Return [x, y] of the center of cell containing provided text 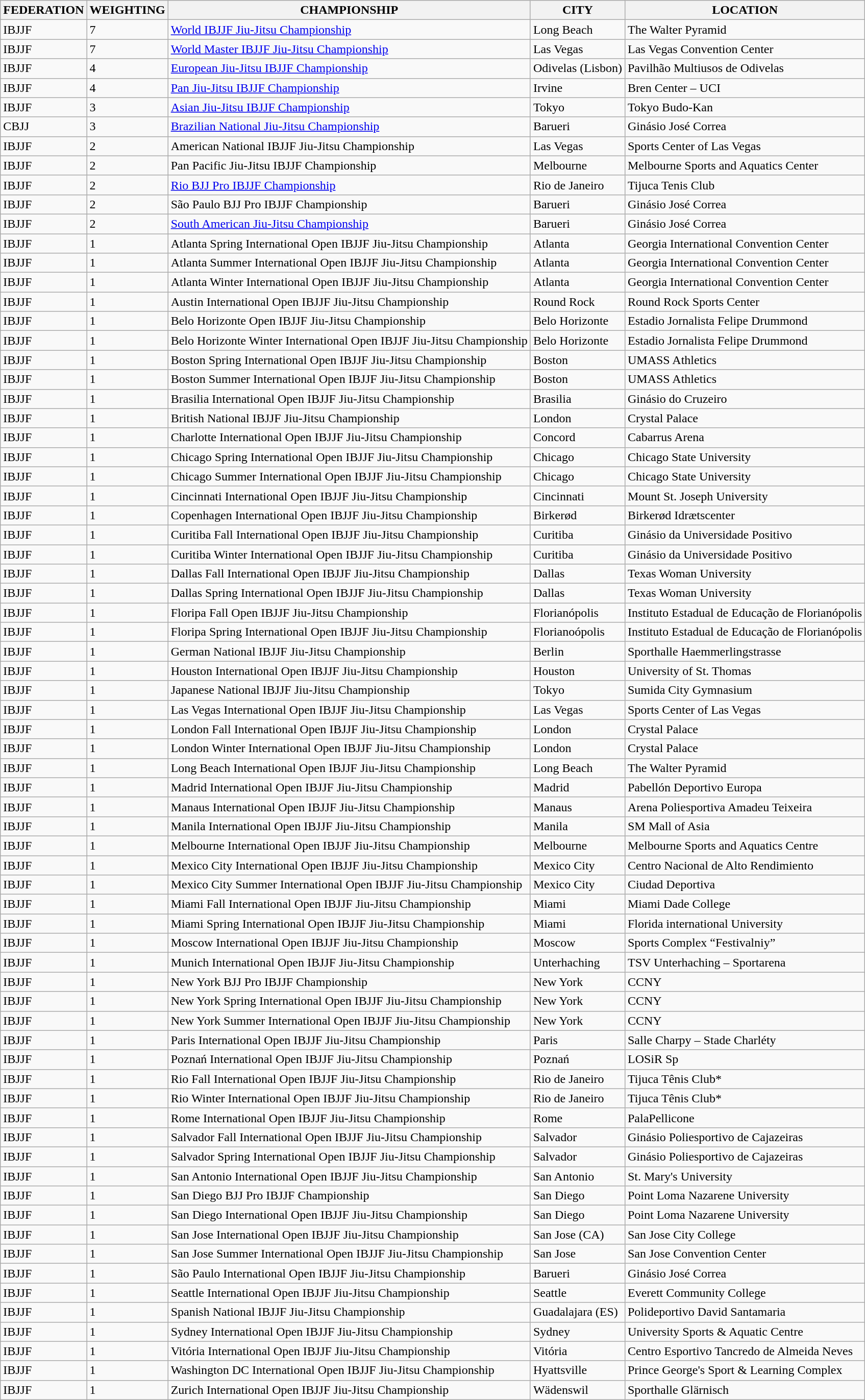
Madrid [578, 787]
Floripa Fall Open IBJJF Jiu-Jitsu Championship [349, 613]
San Diego BJJ Pro IBJJF Championship [349, 1196]
Moscow [578, 943]
Atlanta Summer International Open IBJJF Jiu-Jitsu Championship [349, 263]
Brazilian National Jiu-Jitsu Championship [349, 127]
Guadalajara (ES) [578, 1312]
Mexico City Summer International Open IBJJF Jiu-Jitsu Championship [349, 885]
Concord [578, 438]
Hyattsville [578, 1370]
European Jiu-Jitsu IBJJF Championship [349, 68]
Pan Pacific Jiu-Jitsu IBJJF Championship [349, 165]
São Paulo BJJ Pro IBJJF Championship [349, 204]
San Jose [578, 1254]
Japanese National IBJJF Jiu-Jitsu Championship [349, 690]
Birkerød Idrætscenter [745, 515]
Salvador Fall International Open IBJJF Jiu-Jitsu Championship [349, 1137]
Chicago Summer International Open IBJJF Jiu-Jitsu Championship [349, 476]
Sporthalle Haemmerlingstrasse [745, 651]
Seattle [578, 1293]
San Jose Convention Center [745, 1254]
Las Vegas International Open IBJJF Jiu-Jitsu Championship [349, 710]
SM Mall of Asia [745, 826]
Manila International Open IBJJF Jiu-Jitsu Championship [349, 826]
Mount St. Joseph University [745, 496]
Washington DC International Open IBJJF Jiu-Jitsu Championship [349, 1370]
Manaus International Open IBJJF Jiu-Jitsu Championship [349, 807]
World IBJJF Jiu-Jitsu Championship [349, 30]
American National IBJJF Jiu-Jitsu Championship [349, 146]
Curitiba Winter International Open IBJJF Jiu-Jitsu Championship [349, 554]
Pan Jiu-Jitsu IBJJF Championship [349, 88]
São Paulo International Open IBJJF Jiu-Jitsu Championship [349, 1273]
Everett Community College [745, 1293]
Round Rock [578, 302]
Irvine [578, 88]
New York Summer International Open IBJJF Jiu-Jitsu Championship [349, 1021]
Brasilia [578, 399]
Dallas Fall International Open IBJJF Jiu-Jitsu Championship [349, 574]
Curitiba Fall International Open IBJJF Jiu-Jitsu Championship [349, 535]
Polideportivo David Santamaria [745, 1312]
University of St. Thomas [745, 671]
San Jose City College [745, 1235]
Rio BJJ Pro IBJJF Championship [349, 185]
Asian Jiu-Jitsu IBJJF Championship [349, 107]
Pabellón Deportivo Europa [745, 787]
Salvador Spring International Open IBJJF Jiu-Jitsu Championship [349, 1156]
San Antonio [578, 1176]
Cincinnati International Open IBJJF Jiu-Jitsu Championship [349, 496]
CITY [578, 10]
Brasilia International Open IBJJF Jiu-Jitsu Championship [349, 399]
Florida international University [745, 924]
Birkerød [578, 515]
Ciudad Deportiva [745, 885]
Sydney International Open IBJJF Jiu-Jitsu Championship [349, 1332]
Bren Center – UCI [745, 88]
Arena Poliesportiva Amadeu Teixeira [745, 807]
Manaus [578, 807]
San Diego International Open IBJJF Jiu-Jitsu Championship [349, 1215]
Rome International Open IBJJF Jiu-Jitsu Championship [349, 1118]
Charlotte International Open IBJJF Jiu-Jitsu Championship [349, 438]
Miami Spring International Open IBJJF Jiu-Jitsu Championship [349, 924]
Sports Complex “Festivalniy” [745, 943]
LOCATION [745, 10]
Zurich International Open IBJJF Jiu-Jitsu Championship [349, 1390]
San Jose (CA) [578, 1235]
Chicago Spring International Open IBJJF Jiu-Jitsu Championship [349, 457]
Berlin [578, 651]
Mexico City International Open IBJJF Jiu-Jitsu Championship [349, 865]
Spanish National IBJJF Jiu-Jitsu Championship [349, 1312]
Munich International Open IBJJF Jiu-Jitsu Championship [349, 962]
Melbourne Sports and Aquatics Centre [745, 846]
Dallas Spring International Open IBJJF Jiu-Jitsu Championship [349, 593]
Manila [578, 826]
London Fall International Open IBJJF Jiu-Jitsu Championship [349, 729]
Florianoópolis [578, 632]
Paris [578, 1040]
Miami Dade College [745, 904]
Poznań [578, 1059]
Belo Horizonte Winter International Open IBJJF Jiu-Jitsu Championship [349, 341]
Atlanta Spring International Open IBJJF Jiu-Jitsu Championship [349, 244]
Prince George's Sport & Learning Complex [745, 1370]
Houston [578, 671]
San Jose Summer International Open IBJJF Jiu-Jitsu Championship [349, 1254]
Ginásio do Cruzeiro [745, 399]
Tokyo Budo-Kan [745, 107]
South American Jiu-Jitsu Championship [349, 224]
Melbourne International Open IBJJF Jiu-Jitsu Championship [349, 846]
Unterhaching [578, 962]
Las Vegas Convention Center [745, 49]
Wädenswil [578, 1390]
Copenhagen International Open IBJJF Jiu-Jitsu Championship [349, 515]
Poznań International Open IBJJF Jiu-Jitsu Championship [349, 1059]
Sporthalle Glärnisch [745, 1390]
LOSiR Sp [745, 1059]
Miami Fall International Open IBJJF Jiu-Jitsu Championship [349, 904]
Atlanta Winter International Open IBJJF Jiu-Jitsu Championship [349, 282]
Rio Winter International Open IBJJF Jiu-Jitsu Championship [349, 1098]
Vitória International Open IBJJF Jiu-Jitsu Championship [349, 1351]
Centro Nacional de Alto Rendimiento [745, 865]
New York BJJ Pro IBJJF Championship [349, 982]
Sydney [578, 1332]
Cincinnati [578, 496]
University Sports & Aquatic Centre [745, 1332]
Madrid International Open IBJJF Jiu-Jitsu Championship [349, 787]
CBJJ [44, 127]
Vitória [578, 1351]
Floripa Spring International Open IBJJF Jiu-Jitsu Championship [349, 632]
German National IBJJF Jiu-Jitsu Championship [349, 651]
Long Beach International Open IBJJF Jiu-Jitsu Championship [349, 768]
Belo Horizonte Open IBJJF Jiu-Jitsu Championship [349, 321]
London Winter International Open IBJJF Jiu-Jitsu Championship [349, 749]
San Antonio International Open IBJJF Jiu-Jitsu Championship [349, 1176]
TSV Unterhaching – Sportarena [745, 962]
CHAMPIONSHIP [349, 10]
PalaPellicone [745, 1118]
Rome [578, 1118]
Centro Esportivo Tancredo de Almeida Neves [745, 1351]
Austin International Open IBJJF Jiu-Jitsu Championship [349, 302]
San Jose International Open IBJJF Jiu-Jitsu Championship [349, 1235]
Moscow International Open IBJJF Jiu-Jitsu Championship [349, 943]
Boston Summer International Open IBJJF Jiu-Jitsu Championship [349, 379]
WEIGHTING [128, 10]
Florianópolis [578, 613]
Seattle International Open IBJJF Jiu-Jitsu Championship [349, 1293]
Tijuca Tenis Club [745, 185]
British National IBJJF Jiu-Jitsu Championship [349, 418]
St. Mary's University [745, 1176]
Pavilhão Multiusos de Odivelas [745, 68]
Round Rock Sports Center [745, 302]
New York Spring International Open IBJJF Jiu-Jitsu Championship [349, 1001]
FEDERATION [44, 10]
Rio Fall International Open IBJJF Jiu-Jitsu Championship [349, 1079]
Salle Charpy – Stade Charléty [745, 1040]
World Master IBJJF Jiu-Jitsu Championship [349, 49]
Houston International Open IBJJF Jiu-Jitsu Championship [349, 671]
Boston Spring International Open IBJJF Jiu-Jitsu Championship [349, 360]
Paris International Open IBJJF Jiu-Jitsu Championship [349, 1040]
Melbourne Sports and Aquatics Center [745, 165]
Odivelas (Lisbon) [578, 68]
Sumida City Gymnasium [745, 690]
Cabarrus Arena [745, 438]
